Determine the (X, Y) coordinate at the center of the cell enclosing the given text.  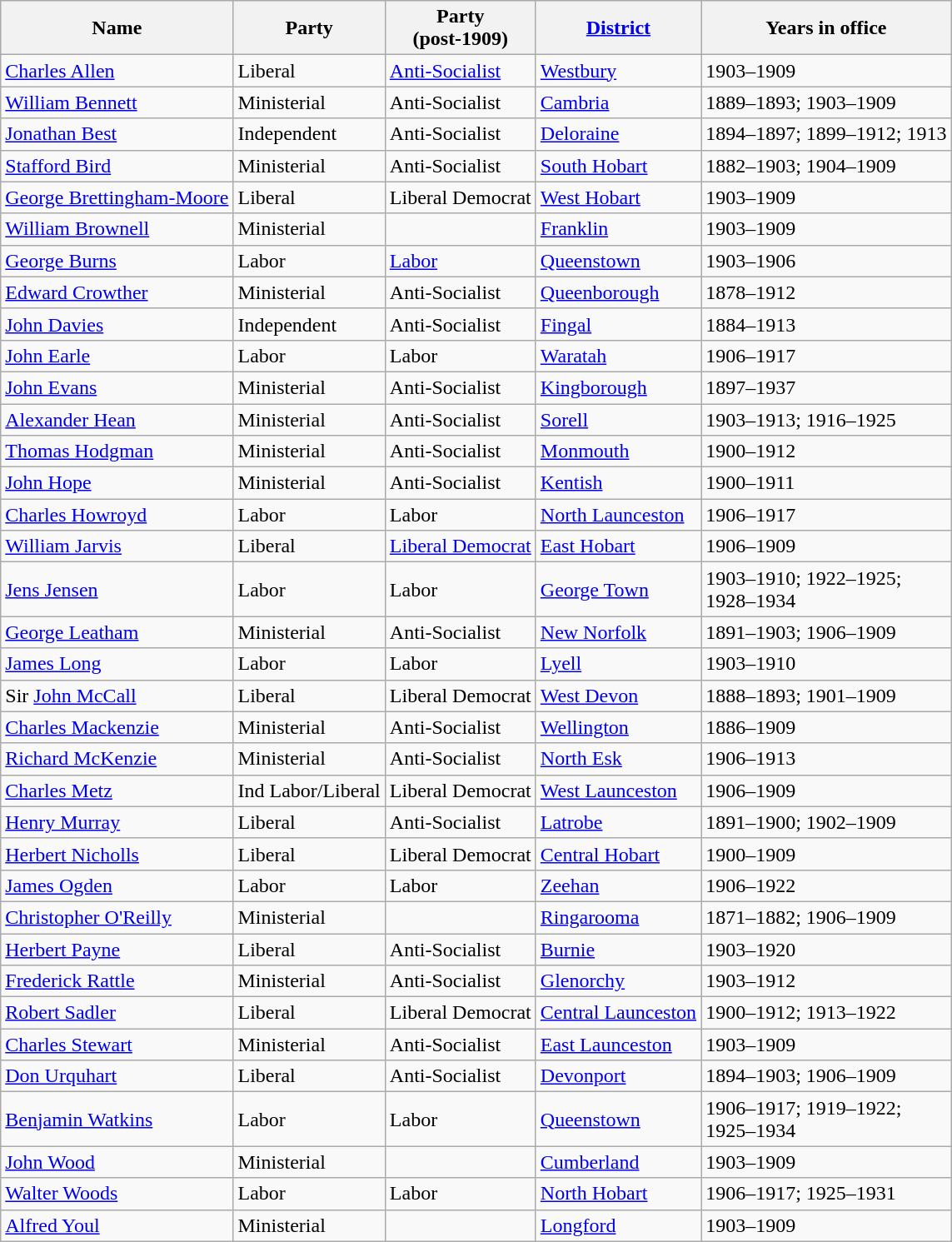
Alexander Hean (117, 419)
Kentish (618, 483)
Party(post-1909) (460, 28)
Herbert Nicholls (117, 854)
George Burns (117, 261)
North Launceston (618, 515)
Sir John McCall (117, 696)
District (618, 28)
1891–1903; 1906–1909 (826, 632)
New Norfolk (618, 632)
Waratah (618, 356)
Robert Sadler (117, 1013)
Latrobe (618, 822)
1894–1903; 1906–1909 (826, 1076)
William Jarvis (117, 546)
Charles Metz (117, 791)
James Long (117, 664)
William Bennett (117, 102)
Benjamin Watkins (117, 1120)
1906–1917; 1925–1931 (826, 1194)
George Brettingham-Moore (117, 197)
Thomas Hodgman (117, 451)
1903–1912 (826, 981)
Christopher O'Reilly (117, 917)
Henry Murray (117, 822)
1903–1910; 1922–1925;1928–1934 (826, 590)
Longford (618, 1225)
Lyell (618, 664)
Cambria (618, 102)
1906–1917; 1919–1922;1925–1934 (826, 1120)
John Hope (117, 483)
1900–1912 (826, 451)
North Esk (618, 759)
Kingborough (618, 387)
Glenorchy (618, 981)
Burnie (618, 949)
1882–1903; 1904–1909 (826, 166)
Party (309, 28)
Alfred Youl (117, 1225)
Devonport (618, 1076)
George Leatham (117, 632)
Cumberland (618, 1162)
1886–1909 (826, 727)
William Brownell (117, 229)
Wellington (618, 727)
North Hobart (618, 1194)
1903–1920 (826, 949)
East Hobart (618, 546)
Jonathan Best (117, 134)
Edward Crowther (117, 292)
Name (117, 28)
1906–1922 (826, 885)
Richard McKenzie (117, 759)
Zeehan (618, 885)
1900–1909 (826, 854)
Ringarooma (618, 917)
Walter Woods (117, 1194)
1906–1913 (826, 759)
1884–1913 (826, 324)
Charles Stewart (117, 1045)
James Ogden (117, 885)
1871–1882; 1906–1909 (826, 917)
Charles Mackenzie (117, 727)
1900–1911 (826, 483)
John Evans (117, 387)
Deloraine (618, 134)
John Wood (117, 1162)
Stafford Bird (117, 166)
Don Urquhart (117, 1076)
Monmouth (618, 451)
Frederick Rattle (117, 981)
1903–1910 (826, 664)
1891–1900; 1902–1909 (826, 822)
Central Launceston (618, 1013)
1900–1912; 1913–1922 (826, 1013)
Fingal (618, 324)
1888–1893; 1901–1909 (826, 696)
1889–1893; 1903–1909 (826, 102)
Franklin (618, 229)
East Launceston (618, 1045)
West Hobart (618, 197)
Central Hobart (618, 854)
Herbert Payne (117, 949)
John Earle (117, 356)
Westbury (618, 71)
1903–1906 (826, 261)
Sorell (618, 419)
Ind Labor/Liberal (309, 791)
Charles Allen (117, 71)
George Town (618, 590)
Years in office (826, 28)
Charles Howroyd (117, 515)
South Hobart (618, 166)
1897–1937 (826, 387)
1903–1913; 1916–1925 (826, 419)
John Davies (117, 324)
1894–1897; 1899–1912; 1913 (826, 134)
West Launceston (618, 791)
Queenborough (618, 292)
1878–1912 (826, 292)
Jens Jensen (117, 590)
West Devon (618, 696)
